Return the [X, Y] coordinate for the center point of the cell that contains the specified text.  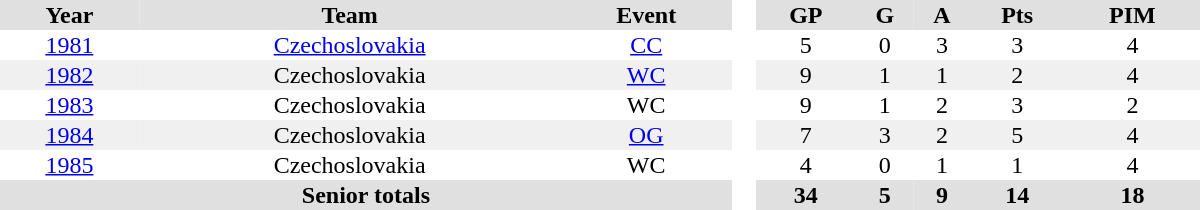
Event [646, 15]
1981 [70, 45]
1984 [70, 135]
7 [806, 135]
OG [646, 135]
14 [1018, 195]
Pts [1018, 15]
G [884, 15]
18 [1132, 195]
1985 [70, 165]
A [942, 15]
1983 [70, 105]
GP [806, 15]
Senior totals [366, 195]
PIM [1132, 15]
Year [70, 15]
1982 [70, 75]
CC [646, 45]
34 [806, 195]
Team [350, 15]
